Search for the cell housing the specified text and yield its [X, Y] center coordinate. 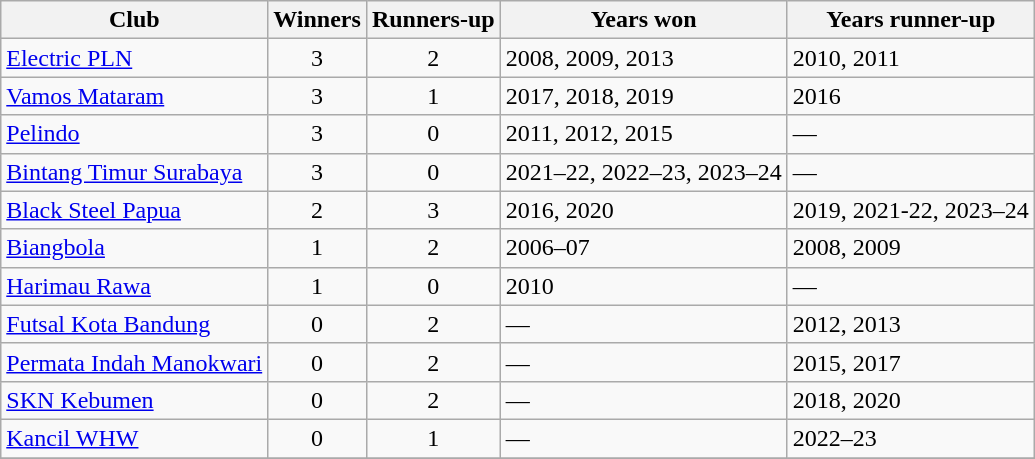
Bintang Timur Surabaya [134, 172]
Vamos Mataram [134, 96]
Futsal Kota Bandung [134, 324]
2022–23 [910, 438]
Black Steel Papua [134, 210]
2016 [910, 96]
Pelindo [134, 134]
2008, 2009 [910, 248]
Permata Indah Manokwari [134, 362]
2018, 2020 [910, 400]
Runners-up [433, 20]
2021–22, 2022–23, 2023–24 [644, 172]
2016, 2020 [644, 210]
2012, 2013 [910, 324]
Club [134, 20]
2015, 2017 [910, 362]
SKN Kebumen [134, 400]
Electric PLN [134, 58]
Biangbola [134, 248]
Winners [318, 20]
2008, 2009, 2013 [644, 58]
2010, 2011 [910, 58]
Kancil WHW [134, 438]
2010 [644, 286]
Years won [644, 20]
2019, 2021-22, 2023–24 [910, 210]
2006–07 [644, 248]
Harimau Rawa [134, 286]
Years runner-up [910, 20]
2017, 2018, 2019 [644, 96]
2011, 2012, 2015 [644, 134]
